Return (x, y) of the center of cell containing provided text 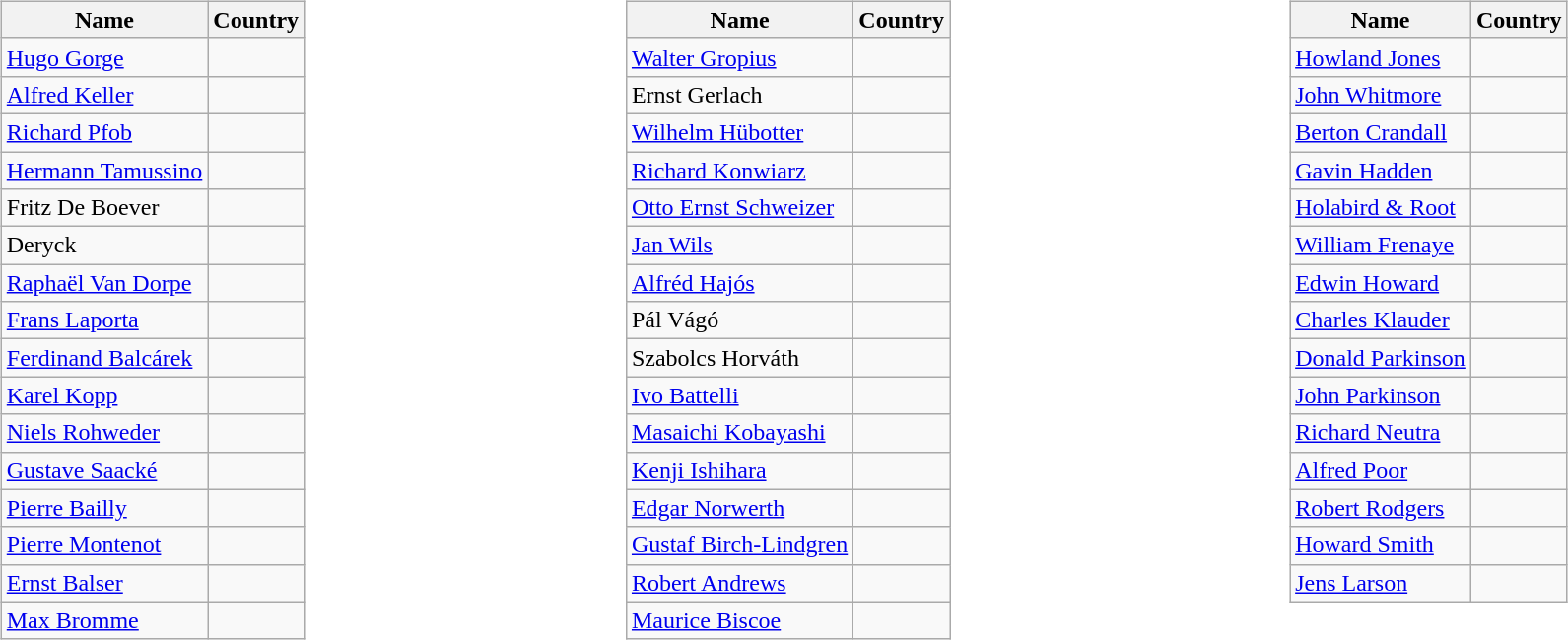
Edgar Norwerth (739, 508)
Gustaf Birch-Lindgren (739, 545)
John Whitmore (1381, 95)
Richard Neutra (1381, 433)
Gustave Saacké (104, 470)
Niels Rohweder (104, 433)
William Frenaye (1381, 246)
Alfréd Hajós (739, 283)
Wilhelm Hübotter (739, 132)
Richard Pfob (104, 132)
Alfred Poor (1381, 470)
Maurice Biscoe (739, 620)
Jens Larson (1381, 583)
Howland Jones (1381, 57)
Ernst Gerlach (739, 95)
Frans Laporta (104, 320)
Howard Smith (1381, 545)
Karel Kopp (104, 395)
Deryck (104, 246)
Otto Ernst Schweizer (739, 208)
John Parkinson (1381, 395)
Pál Vágó (739, 320)
Ivo Battelli (739, 395)
Masaichi Kobayashi (739, 433)
Edwin Howard (1381, 283)
Ferdinand Balcárek (104, 358)
Holabird & Root (1381, 208)
Max Bromme (104, 620)
Hugo Gorge (104, 57)
Charles Klauder (1381, 320)
Ernst Balser (104, 583)
Berton Crandall (1381, 132)
Szabolcs Horváth (739, 358)
Robert Rodgers (1381, 508)
Kenji Ishihara (739, 470)
Raphaël Van Dorpe (104, 283)
Jan Wils (739, 246)
Pierre Bailly (104, 508)
Hermann Tamussino (104, 171)
Pierre Montenot (104, 545)
Richard Konwiarz (739, 171)
Walter Gropius (739, 57)
Fritz De Boever (104, 208)
Gavin Hadden (1381, 171)
Donald Parkinson (1381, 358)
Robert Andrews (739, 583)
Alfred Keller (104, 95)
